Output the (x, y) coordinate of the center of the cell containing the given text.  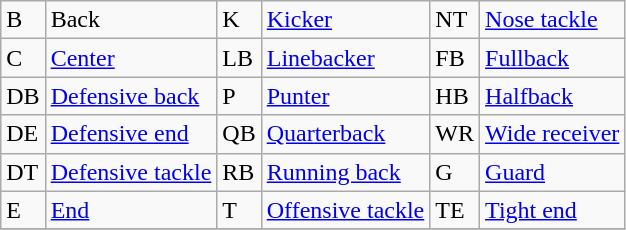
Offensive tackle (346, 210)
C (23, 58)
Back (131, 20)
Nose tackle (552, 20)
P (239, 96)
Center (131, 58)
Punter (346, 96)
RB (239, 172)
Defensive back (131, 96)
Defensive tackle (131, 172)
Defensive end (131, 134)
E (23, 210)
Linebacker (346, 58)
Tight end (552, 210)
Running back (346, 172)
WR (455, 134)
Guard (552, 172)
T (239, 210)
QB (239, 134)
DB (23, 96)
B (23, 20)
Halfback (552, 96)
FB (455, 58)
HB (455, 96)
Fullback (552, 58)
LB (239, 58)
DE (23, 134)
DT (23, 172)
G (455, 172)
Quarterback (346, 134)
K (239, 20)
Wide receiver (552, 134)
Kicker (346, 20)
TE (455, 210)
End (131, 210)
NT (455, 20)
